Extract the (x, y) coordinate from the center of the cell holding the provided text.  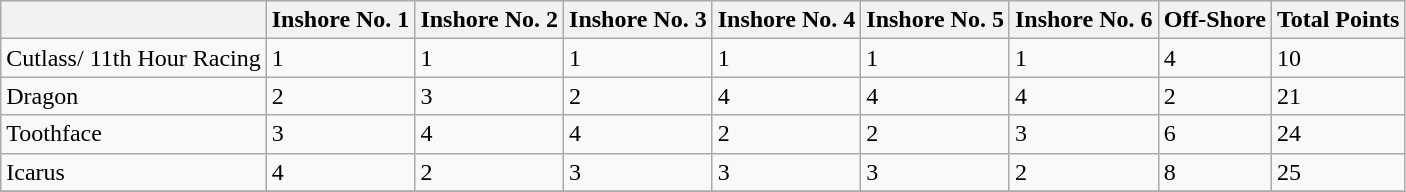
Off-Shore (1214, 20)
6 (1214, 134)
8 (1214, 172)
10 (1338, 58)
Dragon (134, 96)
Inshore No. 6 (1084, 20)
Cutlass/ 11th Hour Racing (134, 58)
24 (1338, 134)
Inshore No. 1 (340, 20)
Inshore No. 3 (638, 20)
Inshore No. 2 (490, 20)
Inshore No. 4 (786, 20)
Inshore No. 5 (936, 20)
Icarus (134, 172)
21 (1338, 96)
25 (1338, 172)
Toothface (134, 134)
Total Points (1338, 20)
